Scan for the cell matching the given text and deliver its (x, y) coordinate at center. 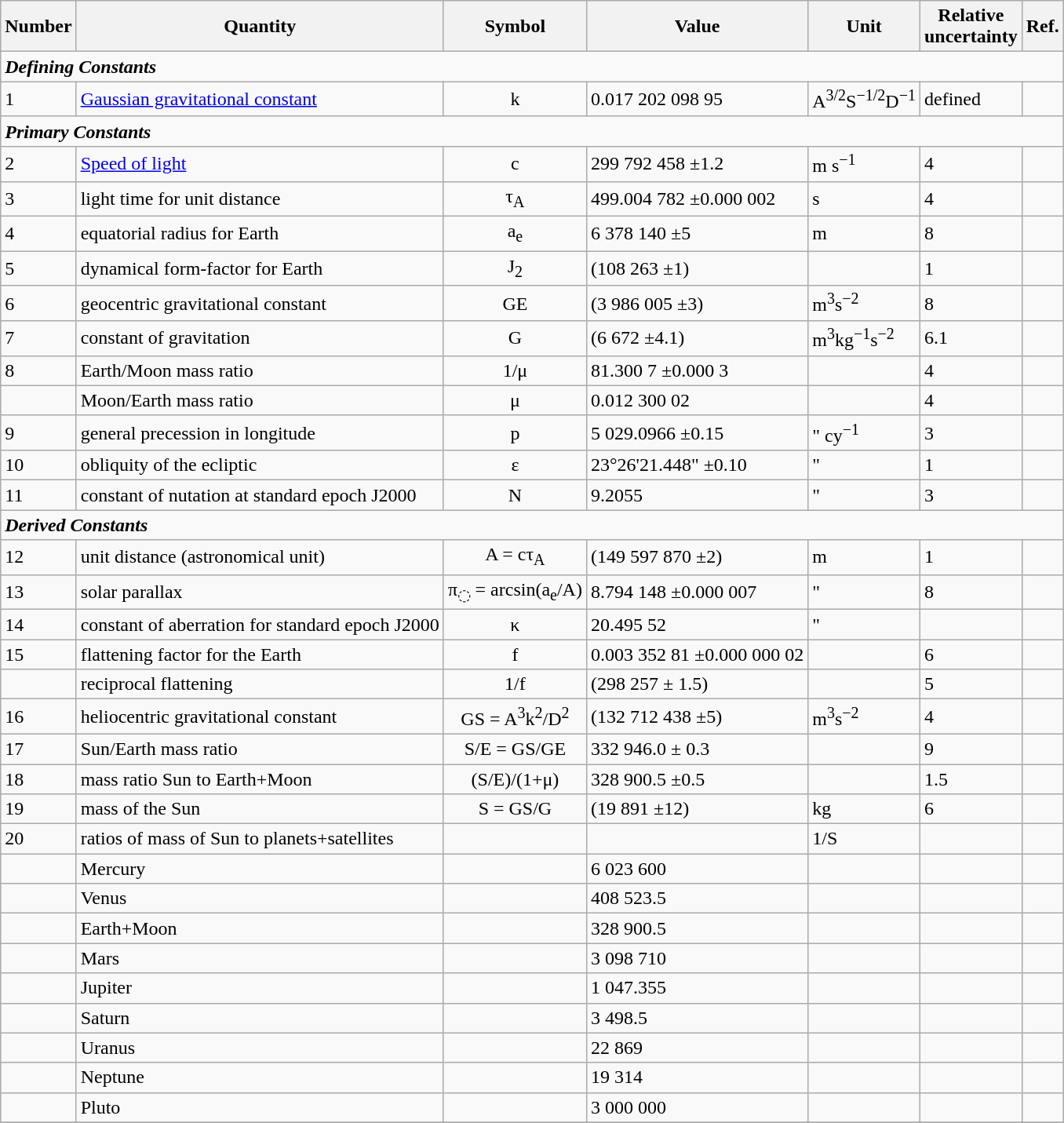
ae (515, 233)
mass ratio Sun to Earth+Moon (260, 779)
1 047.355 (697, 988)
1.5 (971, 779)
3 498.5 (697, 1018)
p (515, 433)
13 (38, 592)
A = cτA (515, 557)
9.2055 (697, 495)
defined (971, 99)
11 (38, 495)
τA (515, 199)
constant of aberration for standard epoch J2000 (260, 625)
499.004 782 ±0.000 002 (697, 199)
μ (515, 400)
Sun/Earth mass ratio (260, 749)
S = GS/G (515, 809)
3 098 710 (697, 958)
f (515, 654)
(108 263 ±1) (697, 268)
c (515, 163)
0.003 352 81 ±0.000 000 02 (697, 654)
19 (38, 809)
Speed of light (260, 163)
6 023 600 (697, 869)
17 (38, 749)
obliquity of the ecliptic (260, 465)
3 000 000 (697, 1107)
16 (38, 717)
(3 986 005 ±3) (697, 303)
Derived Constants (532, 525)
8.794 148 ±0.000 007 (697, 592)
k (515, 99)
constant of nutation at standard epoch J2000 (260, 495)
reciprocal flattening (260, 684)
Pluto (260, 1107)
Earth+Moon (260, 928)
12 (38, 557)
0.017 202 098 95 (697, 99)
Uranus (260, 1048)
1/f (515, 684)
(298 257 ± 1.5) (697, 684)
Mars (260, 958)
408 523.5 (697, 899)
equatorial radius for Earth (260, 233)
ratios of mass of Sun to planets+satellites (260, 839)
7 (38, 339)
G (515, 339)
81.300 7 ±0.000 3 (697, 370)
dynamical form-factor for Earth (260, 268)
(S/E)/(1+μ) (515, 779)
6.1 (971, 339)
general precession in longitude (260, 433)
light time for unit distance (260, 199)
23°26'21.448" ±0.10 (697, 465)
kg (865, 809)
Earth/Moon mass ratio (260, 370)
15 (38, 654)
ε (515, 465)
Value (697, 27)
heliocentric gravitational constant (260, 717)
20.495 52 (697, 625)
S/E = GS/GE (515, 749)
s (865, 199)
Number (38, 27)
Saturn (260, 1018)
328 900.5 (697, 928)
Gaussian gravitational constant (260, 99)
GE (515, 303)
Mercury (260, 869)
20 (38, 839)
mass of the Sun (260, 809)
1/S (865, 839)
constant of gravitation (260, 339)
Symbol (515, 27)
Relativeuncertainty (971, 27)
299 792 458 ±1.2 (697, 163)
Jupiter (260, 988)
0.012 300 02 (697, 400)
m s−1 (865, 163)
22 869 (697, 1048)
(6 672 ±4.1) (697, 339)
328 900.5 ±0.5 (697, 779)
Quantity (260, 27)
solar parallax (260, 592)
" cy−1 (865, 433)
14 (38, 625)
Ref. (1042, 27)
N (515, 495)
(149 597 870 ±2) (697, 557)
Primary Constants (532, 131)
flattening factor for the Earth (260, 654)
π◌ = arcsin(ae/A) (515, 592)
κ (515, 625)
19 314 (697, 1077)
Defining Constants (532, 67)
(132 712 438 ±5) (697, 717)
10 (38, 465)
2 (38, 163)
A3/2S−1/2D−1 (865, 99)
Unit (865, 27)
1/μ (515, 370)
Neptune (260, 1077)
(19 891 ±12) (697, 809)
5 029.0966 ±0.15 (697, 433)
GS = A3k2/D2 (515, 717)
m3kg−1s−2 (865, 339)
geocentric gravitational constant (260, 303)
332 946.0 ± 0.3 (697, 749)
unit distance (astronomical unit) (260, 557)
18 (38, 779)
Venus (260, 899)
6 378 140 ±5 (697, 233)
Moon/Earth mass ratio (260, 400)
J2 (515, 268)
